Extract the (x, y) coordinate from the center of the cell holding the provided text.  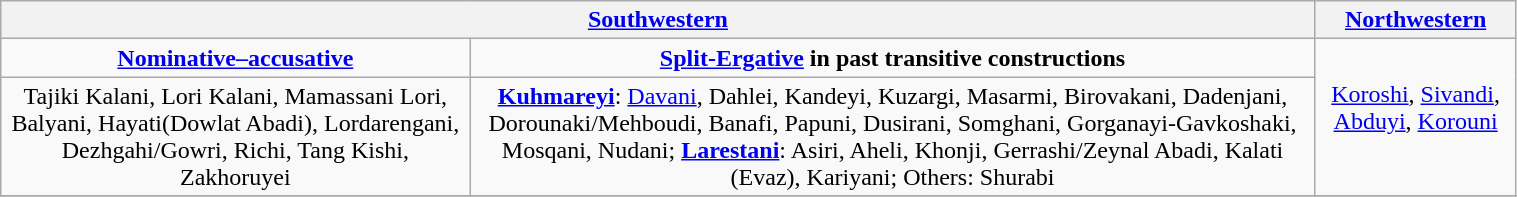
Koroshi, Sivandi, Abduyi, Korouni (1416, 136)
Northwestern (1416, 20)
Southwestern (658, 20)
Tajiki Kalani, Lori Kalani, Mamassani Lori, Balyani, Hayati(Dowlat Abadi), Lordarengani, Dezhgahi/Gowri, Richi, Tang Kishi, Zakhoruyei (236, 136)
Split-Ergative in past transitive constructions (892, 58)
Nominative–accusative (236, 58)
